Capture the cell that displays the provided text and extract its [x, y] central coordinate. 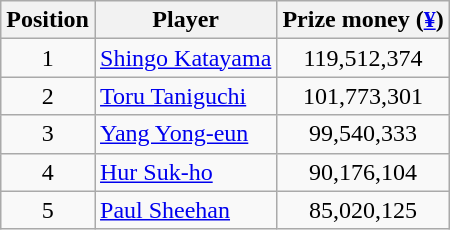
Paul Sheehan [185, 210]
Player [185, 20]
1 [48, 58]
119,512,374 [363, 58]
3 [48, 134]
Position [48, 20]
101,773,301 [363, 96]
Shingo Katayama [185, 58]
4 [48, 172]
5 [48, 210]
99,540,333 [363, 134]
2 [48, 96]
90,176,104 [363, 172]
Toru Taniguchi [185, 96]
85,020,125 [363, 210]
Hur Suk-ho [185, 172]
Prize money (¥) [363, 20]
Yang Yong-eun [185, 134]
